Extract the (x, y) coordinate from the center of the cell holding the provided text.  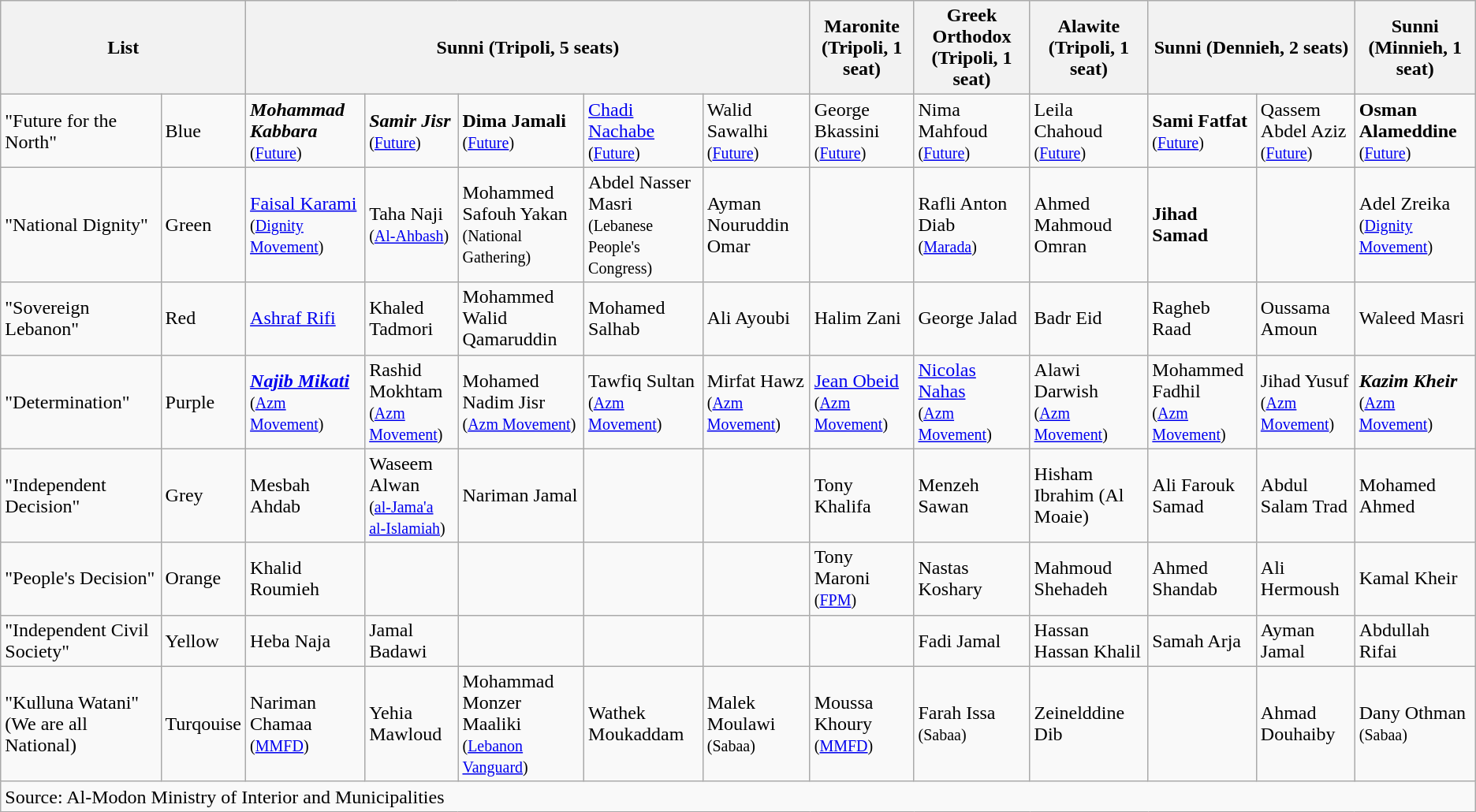
Mohammed Fadhil(Azm Movement) (1202, 402)
Kazim Kheir(Azm Movement) (1414, 402)
Mohamed Ahmed (1414, 495)
Sami Fatfat(Future) (1202, 131)
Moussa Khoury (MMFD) (862, 724)
Dima Jamali(Future) (521, 131)
Sunni (Minnieh, 1 seat) (1414, 47)
Abdul Salam Trad (1306, 495)
"National Dignity" (80, 225)
Turqouise (203, 724)
George Jalad (971, 318)
Mohammad Kabbara(Future) (306, 131)
Ashraf Rifi (306, 318)
Ahmed Shandab (1202, 579)
Mohamed Salhab (643, 318)
Khalid Roumieh (306, 579)
George Bkassini(Future) (862, 131)
Jihad Samad (1202, 225)
Malek Moulawi(Sabaa) (756, 724)
Adel Zreika(Dignity Movement) (1414, 225)
Samah Arja (1202, 640)
Chadi Nachabe (Future) (643, 131)
Green (203, 225)
Jihad Yusuf(Azm Movement) (1306, 402)
List (123, 47)
Ragheb Raad (1202, 318)
Nima Mahfoud(Future) (971, 131)
Osman Alameddine(Future) (1414, 131)
Jean Obeid(Azm Movement) (862, 402)
Tony Khalifa (862, 495)
Ayman Jamal (1306, 640)
Purple (203, 402)
Mohamed Nadim Jisr(Azm Movement) (521, 402)
Oussama Amoun (1306, 318)
Mohammed Safouh Yakan(National Gathering) (521, 225)
Nicolas Nahas(Azm Movement) (971, 402)
Abdullah Rifai (1414, 640)
Jamal Badawi (412, 640)
Nastas Koshary (971, 579)
Maronite (Tripoli, 1 seat) (862, 47)
Nariman Chamaa (MMFD) (306, 724)
Zeinelddine Dib (1089, 724)
Greek Orthodox (Tripoli, 1 seat) (971, 47)
Mahmoud Shehadeh (1089, 579)
Ahmed Mahmoud Omran (1089, 225)
Wathek Moukaddam (643, 724)
Badr Eid (1089, 318)
Abdel Nasser Masri(Lebanese People's Congress) (643, 225)
Tawfiq Sultan(Azm Movement) (643, 402)
Leila Chahoud(Future) (1089, 131)
Ali Farouk Samad (1202, 495)
Faisal Karami(Dignity Movement) (306, 225)
Nariman Jamal (521, 495)
Hassan Hassan Khalil (1089, 640)
Sunni (Tripoli, 5 seats) (528, 47)
Heba Naja (306, 640)
Source: Al-Modon Ministry of Interior and Municipalities (738, 796)
Qassem Abdel Aziz(Future) (1306, 131)
"Future for the North" (80, 131)
"Sovereign Lebanon" (80, 318)
Fadi Jamal (971, 640)
Ahmad Douhaiby (1306, 724)
Tony Maroni(FPM) (862, 579)
Dany Othman (Sabaa) (1414, 724)
Walid Sawalhi(Future) (756, 131)
Yehia Mawloud (412, 724)
Mohammad Monzer Maaliki(Lebanon Vanguard) (521, 724)
Mesbah Ahdab (306, 495)
Khaled Tadmori (412, 318)
"Determination" (80, 402)
Alawi Darwish(Azm Movement) (1089, 402)
Waleed Masri (1414, 318)
Halim Zani (862, 318)
Alawite (Tripoli, 1 seat) (1089, 47)
"Independent Decision" (80, 495)
Taha Naji(Al-Ahbash) (412, 225)
Red (203, 318)
Mirfat Hawz(Azm Movement) (756, 402)
"Independent Civil Society" (80, 640)
Menzeh Sawan (971, 495)
Ali Hermoush (1306, 579)
Orange (203, 579)
Waseem Alwan(al-Jama'a al-Islamiah) (412, 495)
Grey (203, 495)
Sunni (Dennieh, 2 seats) (1251, 47)
Mohammed Walid Qamaruddin (521, 318)
Ayman Nouruddin Omar (756, 225)
Kamal Kheir (1414, 579)
Farah Issa(Sabaa) (971, 724)
"Kulluna Watani" (We are all National) (80, 724)
Hisham Ibrahim (Al Moaie) (1089, 495)
Ali Ayoubi (756, 318)
Rashid Mokhtam(Azm Movement) (412, 402)
Najib Mikati(Azm Movement) (306, 402)
Rafli Anton Diab(Marada) (971, 225)
Samir Jisr(Future) (412, 131)
"People's Decision" (80, 579)
Blue (203, 131)
Yellow (203, 640)
